Find where the given text appears and provide that cell's center as (x, y) coordinate. 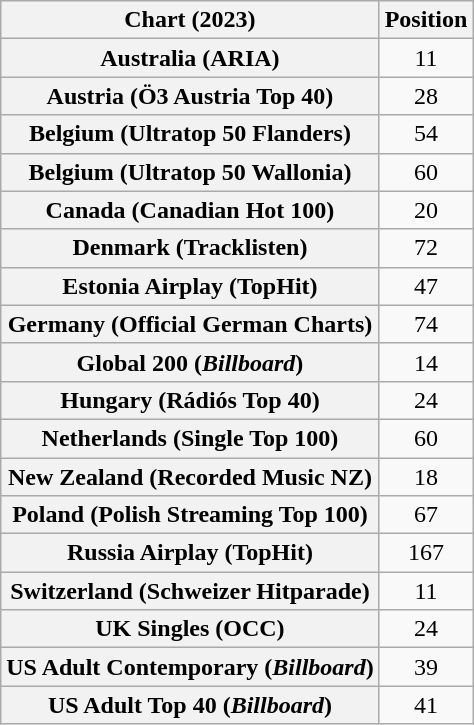
Position (426, 20)
167 (426, 553)
Denmark (Tracklisten) (190, 248)
Estonia Airplay (TopHit) (190, 286)
Canada (Canadian Hot 100) (190, 210)
47 (426, 286)
Russia Airplay (TopHit) (190, 553)
41 (426, 705)
Belgium (Ultratop 50 Wallonia) (190, 172)
Australia (ARIA) (190, 58)
Austria (Ö3 Austria Top 40) (190, 96)
54 (426, 134)
New Zealand (Recorded Music NZ) (190, 477)
Global 200 (Billboard) (190, 362)
74 (426, 324)
72 (426, 248)
67 (426, 515)
US Adult Top 40 (Billboard) (190, 705)
14 (426, 362)
Belgium (Ultratop 50 Flanders) (190, 134)
UK Singles (OCC) (190, 629)
18 (426, 477)
Chart (2023) (190, 20)
US Adult Contemporary (Billboard) (190, 667)
Germany (Official German Charts) (190, 324)
39 (426, 667)
Netherlands (Single Top 100) (190, 438)
Poland (Polish Streaming Top 100) (190, 515)
Hungary (Rádiós Top 40) (190, 400)
28 (426, 96)
20 (426, 210)
Switzerland (Schweizer Hitparade) (190, 591)
